Search for the cell housing the specified text and yield its [X, Y] center coordinate. 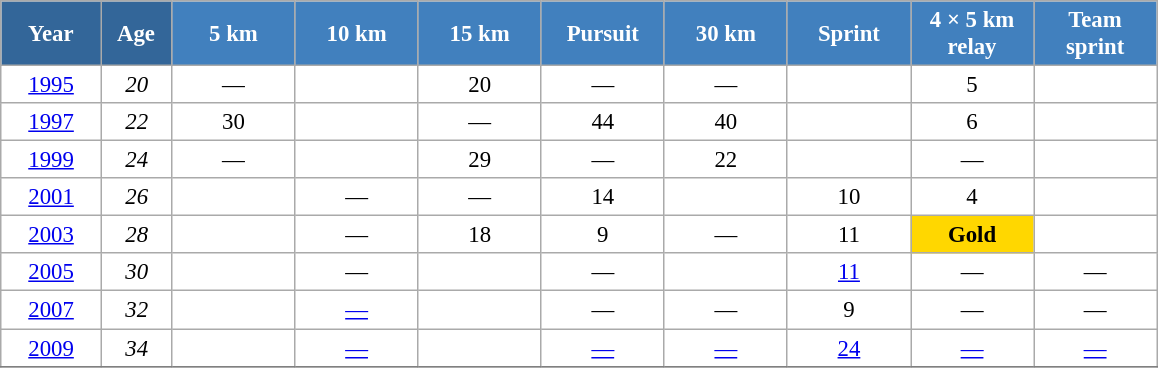
14 [602, 197]
34 [136, 348]
2003 [52, 235]
Year [52, 34]
28 [136, 235]
Gold [972, 235]
6 [972, 122]
1995 [52, 85]
2009 [52, 348]
2005 [52, 273]
40 [726, 122]
2001 [52, 197]
29 [480, 160]
4 [972, 197]
5 [972, 85]
10 [848, 197]
1999 [52, 160]
1997 [52, 122]
26 [136, 197]
2007 [52, 310]
Sprint [848, 34]
Team sprint [1096, 34]
Pursuit [602, 34]
30 km [726, 34]
5 km [234, 34]
32 [136, 310]
15 km [480, 34]
4 × 5 km relay [972, 34]
10 km [356, 34]
44 [602, 122]
Age [136, 34]
18 [480, 235]
